Search for the cell housing the specified text and yield its [x, y] center coordinate. 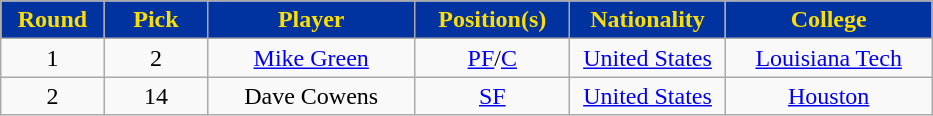
Position(s) [492, 20]
1 [52, 58]
14 [156, 96]
Houston [828, 96]
PF/C [492, 58]
Mike Green [312, 58]
Dave Cowens [312, 96]
College [828, 20]
Nationality [648, 20]
Round [52, 20]
Louisiana Tech [828, 58]
Player [312, 20]
SF [492, 96]
Pick [156, 20]
